Locate the cell with the specified text and output its [X, Y] center coordinate. 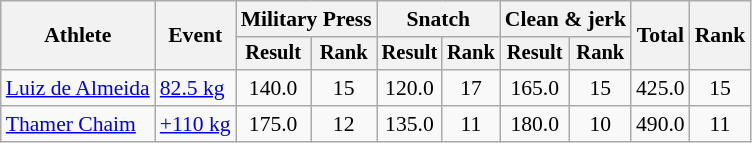
425.0 [660, 88]
Military Press [306, 19]
Luiz de Almeida [78, 88]
+110 kg [196, 124]
Clean & jerk [566, 19]
Athlete [78, 36]
165.0 [535, 88]
180.0 [535, 124]
120.0 [410, 88]
Snatch [438, 19]
140.0 [274, 88]
82.5 kg [196, 88]
Thamer Chaim [78, 124]
175.0 [274, 124]
17 [471, 88]
490.0 [660, 124]
10 [600, 124]
135.0 [410, 124]
Total [660, 36]
12 [344, 124]
Event [196, 36]
